Return [x, y] of the center of cell containing provided text 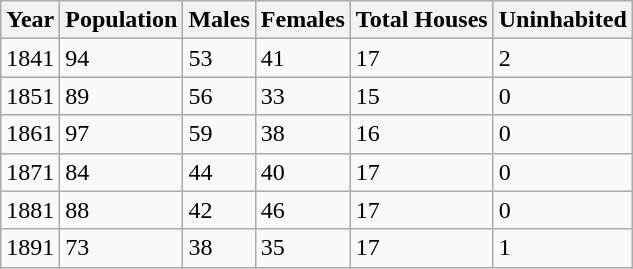
44 [219, 172]
33 [302, 96]
56 [219, 96]
53 [219, 58]
1841 [30, 58]
41 [302, 58]
15 [422, 96]
Total Houses [422, 20]
35 [302, 248]
2 [562, 58]
1891 [30, 248]
73 [122, 248]
1861 [30, 134]
1881 [30, 210]
Year [30, 20]
Females [302, 20]
84 [122, 172]
1871 [30, 172]
94 [122, 58]
89 [122, 96]
1 [562, 248]
88 [122, 210]
97 [122, 134]
Population [122, 20]
16 [422, 134]
46 [302, 210]
59 [219, 134]
Uninhabited [562, 20]
42 [219, 210]
Males [219, 20]
40 [302, 172]
1851 [30, 96]
